Capture the cell that displays the provided text and extract its (x, y) central coordinate. 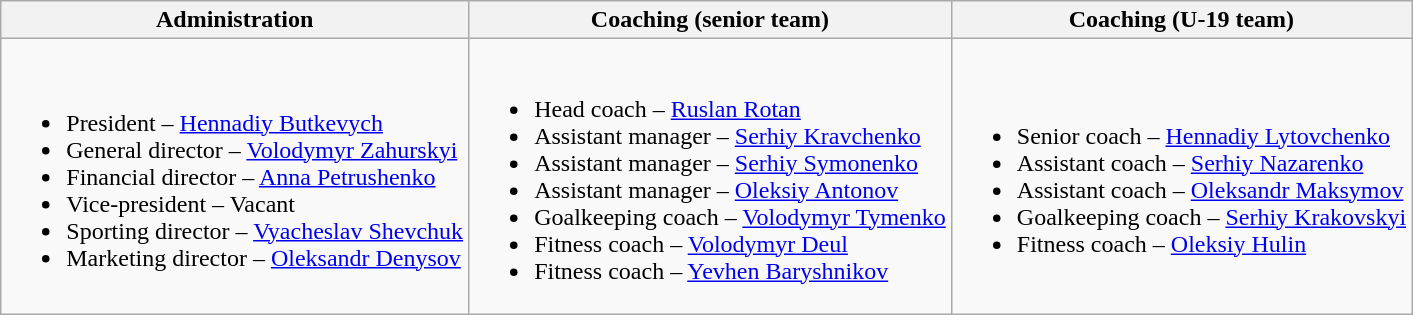
Coaching (U-19 team) (1181, 20)
Coaching (senior team) (710, 20)
Administration (235, 20)
